Return (X, Y) of the center of cell containing provided text 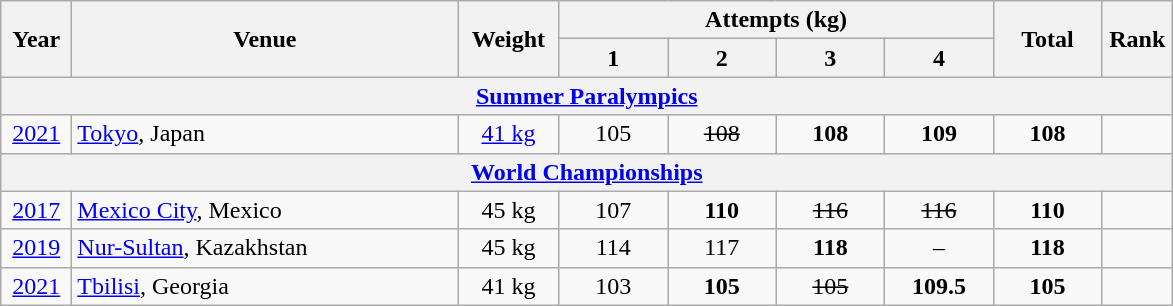
Tokyo, Japan (265, 134)
– (940, 248)
3 (830, 58)
4 (940, 58)
1 (614, 58)
Venue (265, 39)
Nur-Sultan, Kazakhstan (265, 248)
2017 (36, 210)
Year (36, 39)
Tbilisi, Georgia (265, 286)
Rank (1138, 39)
2 (722, 58)
103 (614, 286)
109 (940, 134)
109.5 (940, 286)
Total (1048, 39)
Mexico City, Mexico (265, 210)
117 (722, 248)
114 (614, 248)
107 (614, 210)
World Championships (587, 172)
Weight (508, 39)
Attempts (kg) (776, 20)
2019 (36, 248)
Summer Paralympics (587, 96)
